Provide the [x, y] coordinate of the cell's center where the given text is located.  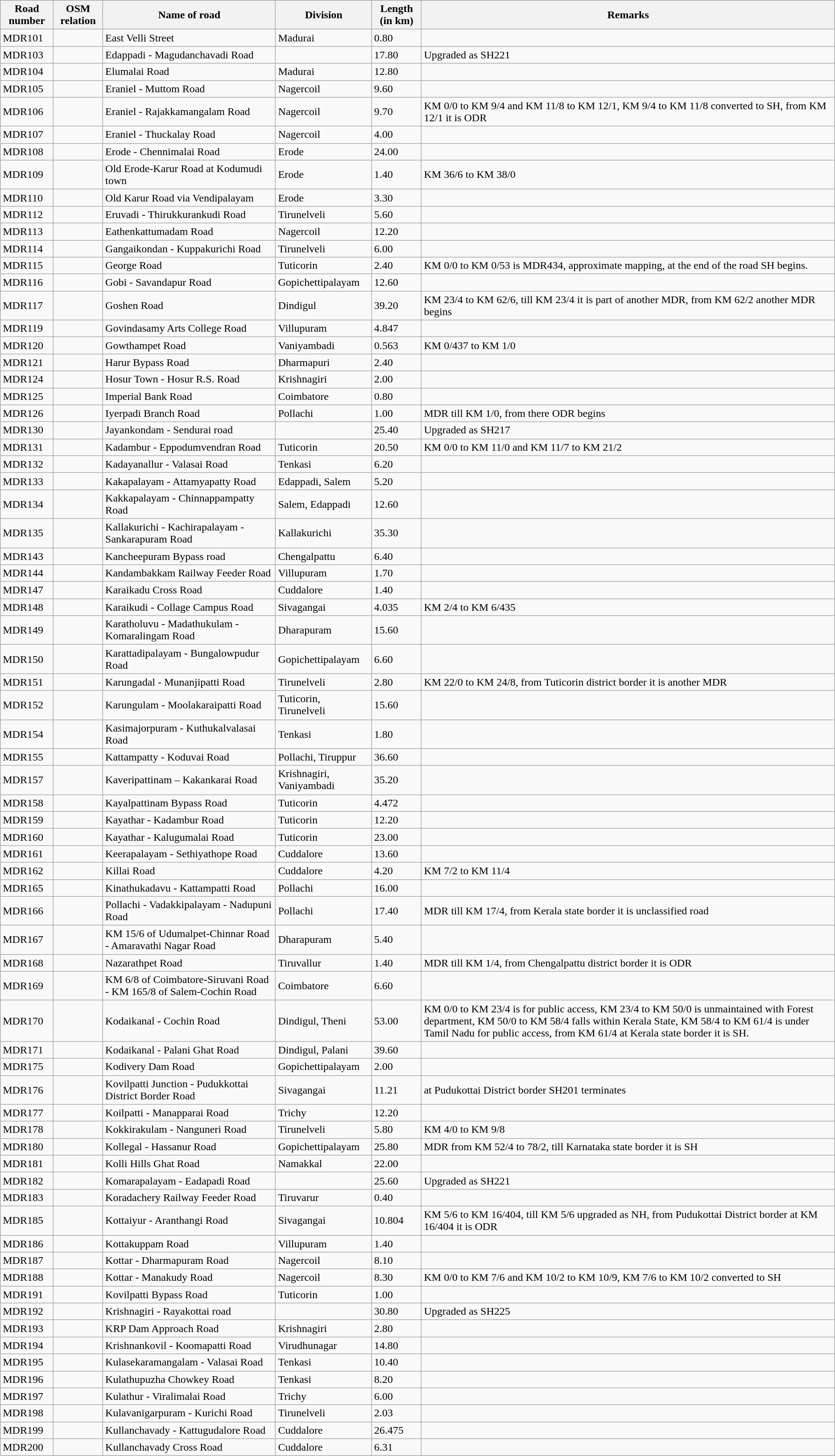
MDR124 [27, 379]
MDR185 [27, 1221]
Karattadipalayam - Bungalowpudur Road [189, 659]
Killai Road [189, 871]
0.563 [397, 345]
39.20 [397, 306]
25.60 [397, 1180]
MDR109 [27, 175]
KRP Dam Approach Road [189, 1328]
Vaniyambadi [324, 345]
14.80 [397, 1345]
Karungadal - Munanjipatti Road [189, 682]
Kodivery Dam Road [189, 1067]
5.20 [397, 481]
MDR112 [27, 214]
MDR199 [27, 1430]
Eruvadi - Thirukkurankudi Road [189, 214]
MDR117 [27, 306]
KM 7/2 to KM 11/4 [628, 871]
6.31 [397, 1447]
Krishnagiri, Vaniyambadi [324, 780]
Dharmapuri [324, 362]
Kolli Hills Ghat Road [189, 1164]
4.472 [397, 803]
Pollachi - Vadakkipalayam - Nadupuni Road [189, 911]
MDR147 [27, 590]
MDR169 [27, 986]
MDR162 [27, 871]
MDR192 [27, 1312]
26.475 [397, 1430]
Kandambakkam Railway Feeder Road [189, 573]
6.40 [397, 556]
KM 0/0 to KM 0/53 is MDR434, approximate mapping, at the end of the road SH begins. [628, 266]
Eathenkattumadam Road [189, 231]
KM 5/6 to KM 16/404, till KM 5/6 upgraded as NH, from Pudukottai District border at KM 16/404 it is ODR [628, 1221]
Kattampatty - Koduvai Road [189, 757]
Kottar - Manakudy Road [189, 1278]
Koilpatti - Manapparai Road [189, 1113]
OSM relation [79, 15]
Dindigul [324, 306]
MDR151 [27, 682]
Imperial Bank Road [189, 396]
11.21 [397, 1090]
MDR149 [27, 630]
MDR177 [27, 1113]
MDR143 [27, 556]
4.847 [397, 329]
MDR161 [27, 854]
MDR181 [27, 1164]
MDR105 [27, 89]
MDR134 [27, 504]
Kottar - Dharmapuram Road [189, 1261]
36.60 [397, 757]
Tuticorin, Tirunelveli [324, 705]
Kayathar - Kadambur Road [189, 820]
22.00 [397, 1164]
MDR106 [27, 111]
Kadayanallur - Valasai Road [189, 464]
5.80 [397, 1130]
Pollachi, Tiruppur [324, 757]
MDR188 [27, 1278]
Old Erode-Karur Road at Kodumudi town [189, 175]
Eraniel - Rajakkamangalam Road [189, 111]
9.60 [397, 89]
0.40 [397, 1197]
Old Karur Road via Vendipalayam [189, 197]
MDR135 [27, 533]
Keerapalayam - Sethiyathope Road [189, 854]
10.804 [397, 1221]
MDR107 [27, 135]
MDR till KM 1/0, from there ODR begins [628, 413]
KM 0/437 to KM 1/0 [628, 345]
KM 0/0 to KM 11/0 and KM 11/7 to KM 21/2 [628, 447]
KM 0/0 to KM 7/6 and KM 10/2 to KM 10/9, KM 7/6 to KM 10/2 converted to SH [628, 1278]
Length (in km) [397, 15]
MDR148 [27, 607]
MDR191 [27, 1295]
Kulavanigarpuram - Kurichi Road [189, 1413]
MDR130 [27, 430]
24.00 [397, 152]
KM 22/0 to KM 24/8, from Tuticorin district border it is another MDR [628, 682]
Kallakurichi - Kachirapalayam - Sankarapuram Road [189, 533]
Tiruvarur [324, 1197]
23.00 [397, 837]
4.00 [397, 135]
Govindasamy Arts College Road [189, 329]
Kovilpatti Junction - Pudukkottai District Border Road [189, 1090]
8.30 [397, 1278]
Gowthampet Road [189, 345]
Name of road [189, 15]
39.60 [397, 1050]
6.20 [397, 464]
12.80 [397, 72]
Kadambur - Eppodumvendran Road [189, 447]
George Road [189, 266]
MDR166 [27, 911]
Edappadi - Magudanchavadi Road [189, 55]
8.20 [397, 1379]
MDR168 [27, 963]
Kottaiyur - Aranthangi Road [189, 1221]
Kallakurichi [324, 533]
Karaikadu Cross Road [189, 590]
MDR116 [27, 283]
MDR158 [27, 803]
10.40 [397, 1362]
25.40 [397, 430]
KM 0/0 to KM 9/4 and KM 11/8 to KM 12/1, KM 9/4 to KM 11/8 converted to SH, from KM 12/1 it is ODR [628, 111]
East Velli Street [189, 38]
Kullanchavady - Kattugudalore Road [189, 1430]
Kinathukadavu - Kattampatti Road [189, 888]
KM 4/0 to KM 9/8 [628, 1130]
MDR186 [27, 1243]
13.60 [397, 854]
MDR171 [27, 1050]
Salem, Edappadi [324, 504]
Komarapalayam - Eadapadi Road [189, 1180]
Harur Bypass Road [189, 362]
Kasimajorpuram - Kuthukalvalasai Road [189, 734]
5.60 [397, 214]
16.00 [397, 888]
KM 2/4 to KM 6/435 [628, 607]
53.00 [397, 1021]
MDR167 [27, 940]
Chengalpattu [324, 556]
MDR132 [27, 464]
MDR195 [27, 1362]
Krishnankovil - Koomapatti Road [189, 1345]
8.10 [397, 1261]
MDR152 [27, 705]
MDR198 [27, 1413]
MDR160 [27, 837]
17.40 [397, 911]
MDR131 [27, 447]
at Pudukottai District border SH201 terminates [628, 1090]
Road number [27, 15]
MDR159 [27, 820]
17.80 [397, 55]
Kakkapalayam - Chinnappampatty Road [189, 504]
MDR193 [27, 1328]
MDR176 [27, 1090]
Division [324, 15]
MDR165 [27, 888]
MDR103 [27, 55]
MDR187 [27, 1261]
MDR104 [27, 72]
MDR150 [27, 659]
9.70 [397, 111]
Eraniel - Muttom Road [189, 89]
Dindigul, Palani [324, 1050]
3.30 [397, 197]
Edappadi, Salem [324, 481]
Goshen Road [189, 306]
KM 36/6 to KM 38/0 [628, 175]
MDR170 [27, 1021]
Kulasekaramangalam - Valasai Road [189, 1362]
Kancheepuram Bypass road [189, 556]
KM 15/6 of Udumalpet-Chinnar Road - Amaravathi Nagar Road [189, 940]
5.40 [397, 940]
MDR144 [27, 573]
Kaveripattinam – Kakankarai Road [189, 780]
Gangaikondan - Kuppakurichi Road [189, 248]
Iyerpadi Branch Road [189, 413]
Erode - Chennimalai Road [189, 152]
Upgraded as SH217 [628, 430]
Kodaikanal - Palani Ghat Road [189, 1050]
Eraniel - Thuckalay Road [189, 135]
Kullanchavady Cross Road [189, 1447]
4.20 [397, 871]
MDR183 [27, 1197]
Tiruvallur [324, 963]
MDR119 [27, 329]
MDR180 [27, 1147]
MDR197 [27, 1396]
30.80 [397, 1312]
MDR200 [27, 1447]
MDR101 [27, 38]
Namakkal [324, 1164]
Krishnagiri - Rayakottai road [189, 1312]
35.30 [397, 533]
Karungulam - Moolakaraipatti Road [189, 705]
Nazarathpet Road [189, 963]
MDR194 [27, 1345]
Kulathur - Viralimalai Road [189, 1396]
Kakapalayam - Attamyapatty Road [189, 481]
MDR114 [27, 248]
MDR110 [27, 197]
MDR113 [27, 231]
MDR157 [27, 780]
Karaikudi - Collage Campus Road [189, 607]
Jayankondam - Sendurai road [189, 430]
Upgraded as SH225 [628, 1312]
25.80 [397, 1147]
Gobi - Savandapur Road [189, 283]
Kovilpatti Bypass Road [189, 1295]
Kulathupuzha Chowkey Road [189, 1379]
Kayathar - Kalugumalai Road [189, 837]
MDR126 [27, 413]
MDR155 [27, 757]
1.80 [397, 734]
Virudhunagar [324, 1345]
Dindigul, Theni [324, 1021]
Kodaikanal - Cochin Road [189, 1021]
MDR108 [27, 152]
Elumalai Road [189, 72]
Remarks [628, 15]
MDR133 [27, 481]
MDR125 [27, 396]
KM 6/8 of Coimbatore-Siruvani Road - KM 165/8 of Salem-Cochin Road [189, 986]
20.50 [397, 447]
MDR178 [27, 1130]
MDR115 [27, 266]
Kollegal - Hassanur Road [189, 1147]
Karatholuvu - Madathukulam - Komaralingam Road [189, 630]
MDR till KM 17/4, from Kerala state border it is unclassified road [628, 911]
MDR120 [27, 345]
4.035 [397, 607]
KM 23/4 to KM 62/6, till KM 23/4 it is part of another MDR, from KM 62/2 another MDR begins [628, 306]
MDR till KM 1/4, from Chengalpattu district border it is ODR [628, 963]
MDR196 [27, 1379]
MDR154 [27, 734]
Kayalpattinam Bypass Road [189, 803]
35.20 [397, 780]
Koradachery Railway Feeder Road [189, 1197]
Hosur Town - Hosur R.S. Road [189, 379]
MDR182 [27, 1180]
MDR175 [27, 1067]
2.03 [397, 1413]
Kottakuppam Road [189, 1243]
1.70 [397, 573]
MDR121 [27, 362]
Kokkirakulam - Nanguneri Road [189, 1130]
MDR from KM 52/4 to 78/2, till Karnataka state border it is SH [628, 1147]
